Extract the (X, Y) coordinate from the center of the cell holding the provided text.  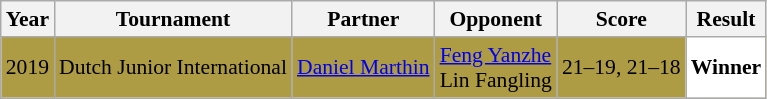
Score (622, 19)
Year (28, 19)
Partner (364, 19)
Daniel Marthin (364, 68)
Opponent (496, 19)
2019 (28, 68)
Tournament (173, 19)
Winner (726, 68)
Result (726, 19)
21–19, 21–18 (622, 68)
Feng Yanzhe Lin Fangling (496, 68)
Dutch Junior International (173, 68)
